Pinpoint the cell where the given text exists, returning its (x, y) midpoint coordinate. 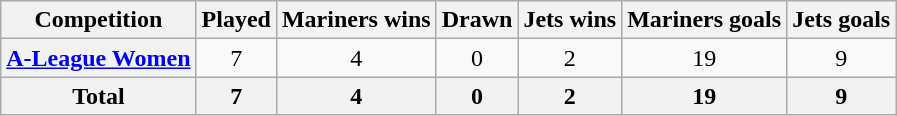
Played (236, 20)
Jets goals (842, 20)
Mariners goals (704, 20)
Jets wins (570, 20)
A-League Women (98, 58)
Mariners wins (356, 20)
Total (98, 96)
Competition (98, 20)
Drawn (477, 20)
